Capture the cell that displays the provided text and extract its (X, Y) central coordinate. 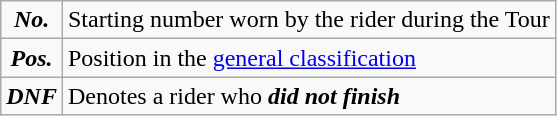
Starting number worn by the rider during the Tour (308, 20)
DNF (32, 96)
Pos. (32, 58)
No. (32, 20)
Position in the general classification (308, 58)
Denotes a rider who did not finish (308, 96)
